Scan for the cell matching the given text and deliver its [X, Y] coordinate at center. 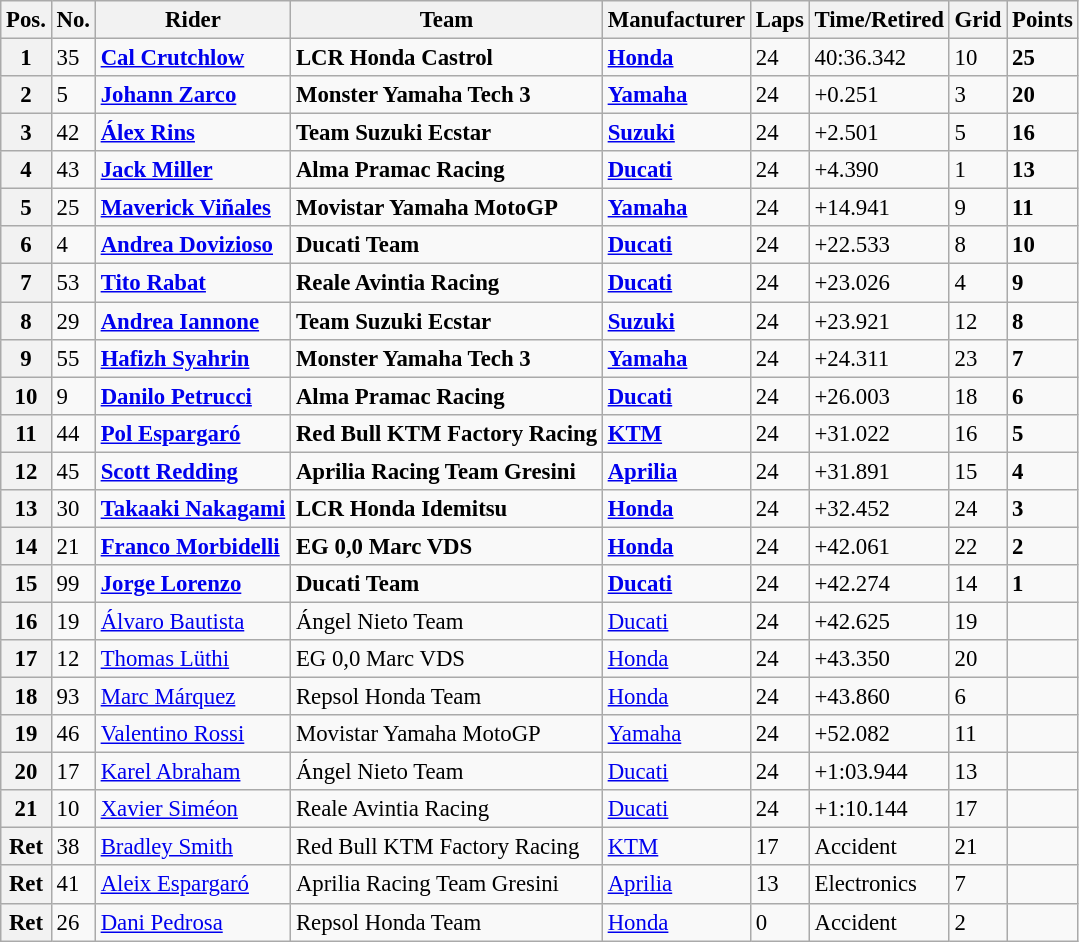
99 [73, 584]
42 [73, 133]
35 [73, 58]
Scott Redding [192, 471]
44 [73, 433]
+4.390 [879, 170]
Points [1042, 20]
+23.026 [879, 283]
Aleix Espargaró [192, 885]
Cal Crutchlow [192, 58]
Pos. [26, 20]
Jack Miller [192, 170]
+1:10.144 [879, 809]
Grid [978, 20]
Álex Rins [192, 133]
Tito Rabat [192, 283]
+23.921 [879, 321]
22 [978, 546]
Dani Pedrosa [192, 922]
+2.501 [879, 133]
Team [447, 20]
LCR Honda Idemitsu [447, 509]
Thomas Lüthi [192, 659]
Takaaki Nakagami [192, 509]
Maverick Viñales [192, 208]
Álvaro Bautista [192, 621]
+52.082 [879, 734]
+42.625 [879, 621]
+42.061 [879, 546]
+32.452 [879, 509]
+1:03.944 [879, 772]
46 [73, 734]
0 [780, 922]
29 [73, 321]
55 [73, 358]
+22.533 [879, 245]
Hafizh Syahrin [192, 358]
45 [73, 471]
53 [73, 283]
Pol Espargaró [192, 433]
Bradley Smith [192, 847]
43 [73, 170]
+31.022 [879, 433]
Time/Retired [879, 20]
+14.941 [879, 208]
LCR Honda Castrol [447, 58]
23 [978, 358]
Andrea Iannone [192, 321]
Xavier Siméon [192, 809]
Franco Morbidelli [192, 546]
+0.251 [879, 95]
Valentino Rossi [192, 734]
41 [73, 885]
Electronics [879, 885]
Johann Zarco [192, 95]
Rider [192, 20]
26 [73, 922]
No. [73, 20]
Andrea Dovizioso [192, 245]
38 [73, 847]
+26.003 [879, 396]
+42.274 [879, 584]
Laps [780, 20]
+43.860 [879, 697]
Jorge Lorenzo [192, 584]
+31.891 [879, 471]
Manufacturer [676, 20]
Danilo Petrucci [192, 396]
+43.350 [879, 659]
Marc Márquez [192, 697]
Karel Abraham [192, 772]
93 [73, 697]
40:36.342 [879, 58]
+24.311 [879, 358]
30 [73, 509]
